Search for the cell housing the specified text and yield its (X, Y) center coordinate. 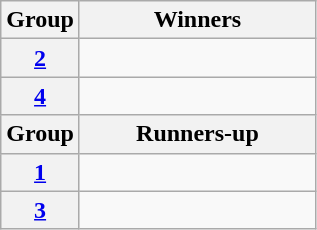
1 (40, 172)
3 (40, 210)
Runners-up (197, 134)
2 (40, 58)
4 (40, 96)
Winners (197, 20)
